From the cell containing the given text, extract its center point as [X, Y] coordinate. 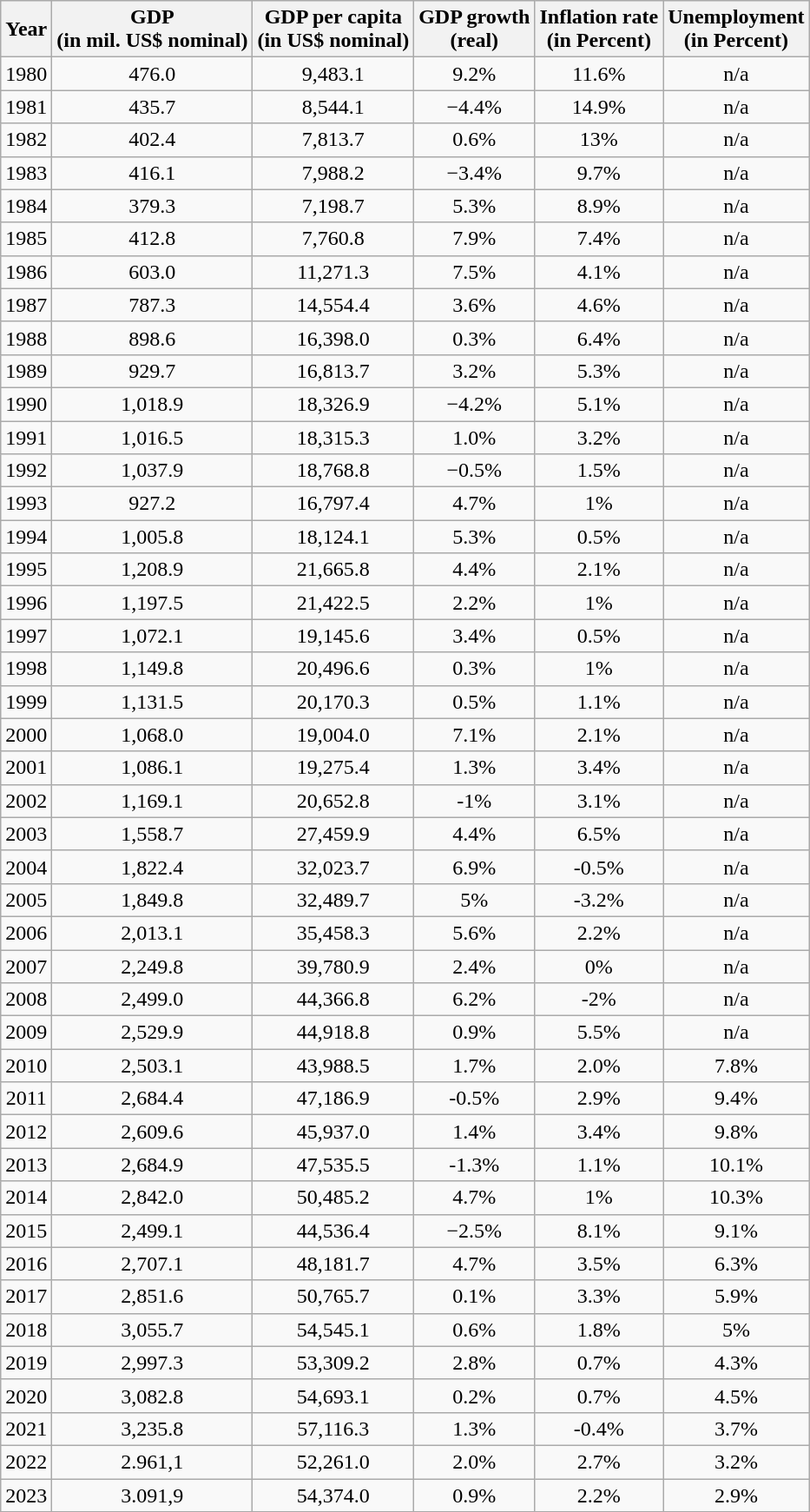
0% [599, 967]
2012 [26, 1132]
2022 [26, 1462]
2016 [26, 1264]
21,422.5 [333, 603]
3,235.8 [153, 1429]
GDP(in mil. US$ nominal) [153, 30]
1985 [26, 239]
14,554.4 [333, 305]
19,145.6 [333, 636]
379.3 [153, 206]
52,261.0 [333, 1462]
1986 [26, 272]
2.4% [474, 967]
9.8% [736, 1132]
2003 [26, 834]
4.3% [736, 1363]
50,485.2 [333, 1198]
Inflation rate(in Percent) [599, 30]
16,398.0 [333, 338]
10.3% [736, 1198]
9.1% [736, 1231]
2.961,1 [153, 1462]
603.0 [153, 272]
8.1% [599, 1231]
1.4% [474, 1132]
1.5% [599, 471]
787.3 [153, 305]
9.2% [474, 74]
6.9% [474, 867]
1983 [26, 173]
1995 [26, 570]
1,018.9 [153, 404]
2021 [26, 1429]
GDP per capita(in US$ nominal) [333, 30]
45,937.0 [333, 1132]
20,170.3 [333, 702]
50,765.7 [333, 1297]
7.4% [599, 239]
1988 [26, 338]
48,181.7 [333, 1264]
1,086.1 [153, 768]
9,483.1 [333, 74]
6.3% [736, 1264]
5.6% [474, 933]
1,822.4 [153, 867]
1,131.5 [153, 702]
-1.3% [474, 1165]
1,005.8 [153, 537]
7,813.7 [333, 140]
402.4 [153, 140]
16,797.4 [333, 504]
3.1% [599, 801]
16,813.7 [333, 371]
11,271.3 [333, 272]
2013 [26, 1165]
2,997.3 [153, 1363]
32,023.7 [333, 867]
1,849.8 [153, 900]
1993 [26, 504]
2,851.6 [153, 1297]
929.7 [153, 371]
-1% [474, 801]
8.9% [599, 206]
18,768.8 [333, 471]
2015 [26, 1231]
2001 [26, 768]
−0.5% [474, 471]
2,529.9 [153, 1033]
1,037.9 [153, 471]
Unemployment(in Percent) [736, 30]
2,503.1 [153, 1066]
2004 [26, 867]
2,684.4 [153, 1099]
2,249.8 [153, 967]
3.5% [599, 1264]
3,055.7 [153, 1330]
3.091,9 [153, 1495]
20,496.6 [333, 669]
2005 [26, 900]
47,535.5 [333, 1165]
898.6 [153, 338]
2014 [26, 1198]
1989 [26, 371]
−3.4% [474, 173]
3.6% [474, 305]
10.1% [736, 1165]
927.2 [153, 504]
2002 [26, 801]
6.4% [599, 338]
2009 [26, 1033]
1,208.9 [153, 570]
57,116.3 [333, 1429]
0.1% [474, 1297]
44,366.8 [333, 1000]
13% [599, 140]
7.8% [736, 1066]
1992 [26, 471]
435.7 [153, 107]
4.6% [599, 305]
2007 [26, 967]
2011 [26, 1099]
2.7% [599, 1462]
1,016.5 [153, 437]
2019 [26, 1363]
39,780.9 [333, 967]
2,609.6 [153, 1132]
9.7% [599, 173]
2010 [26, 1066]
4.1% [599, 272]
5.9% [736, 1297]
3.3% [599, 1297]
1987 [26, 305]
14.9% [599, 107]
2017 [26, 1297]
2,013.1 [153, 933]
2020 [26, 1396]
8,544.1 [333, 107]
18,326.9 [333, 404]
1991 [26, 437]
7,198.7 [333, 206]
1.7% [474, 1066]
6.2% [474, 1000]
1.0% [474, 437]
2023 [26, 1495]
21,665.8 [333, 570]
7,760.8 [333, 239]
4.5% [736, 1396]
32,489.7 [333, 900]
-3.2% [599, 900]
44,536.4 [333, 1231]
1.8% [599, 1330]
1,558.7 [153, 834]
GDP growth(real) [474, 30]
19,275.4 [333, 768]
2,499.1 [153, 1231]
Year [26, 30]
2,842.0 [153, 1198]
2,684.9 [153, 1165]
2000 [26, 735]
2008 [26, 1000]
11.6% [599, 74]
412.8 [153, 239]
20,652.8 [333, 801]
3.7% [736, 1429]
2,707.1 [153, 1264]
6.5% [599, 834]
47,186.9 [333, 1099]
1990 [26, 404]
−4.2% [474, 404]
53,309.2 [333, 1363]
1984 [26, 206]
18,315.3 [333, 437]
1,169.1 [153, 801]
3,082.8 [153, 1396]
−2.5% [474, 1231]
7.5% [474, 272]
54,374.0 [333, 1495]
43,988.5 [333, 1066]
1,197.5 [153, 603]
35,458.3 [333, 933]
1,149.8 [153, 669]
54,545.1 [333, 1330]
7.1% [474, 735]
18,124.1 [333, 537]
2.8% [474, 1363]
416.1 [153, 173]
7.9% [474, 239]
1980 [26, 74]
1997 [26, 636]
5.1% [599, 404]
54,693.1 [333, 1396]
5.5% [599, 1033]
1,072.1 [153, 636]
1994 [26, 537]
-0.4% [599, 1429]
9.4% [736, 1099]
1981 [26, 107]
2006 [26, 933]
0.2% [474, 1396]
476.0 [153, 74]
2018 [26, 1330]
44,918.8 [333, 1033]
1,068.0 [153, 735]
19,004.0 [333, 735]
1982 [26, 140]
1998 [26, 669]
−4.4% [474, 107]
1996 [26, 603]
-2% [599, 1000]
1999 [26, 702]
27,459.9 [333, 834]
2,499.0 [153, 1000]
7,988.2 [333, 173]
